Return (X, Y) of the center of cell containing provided text 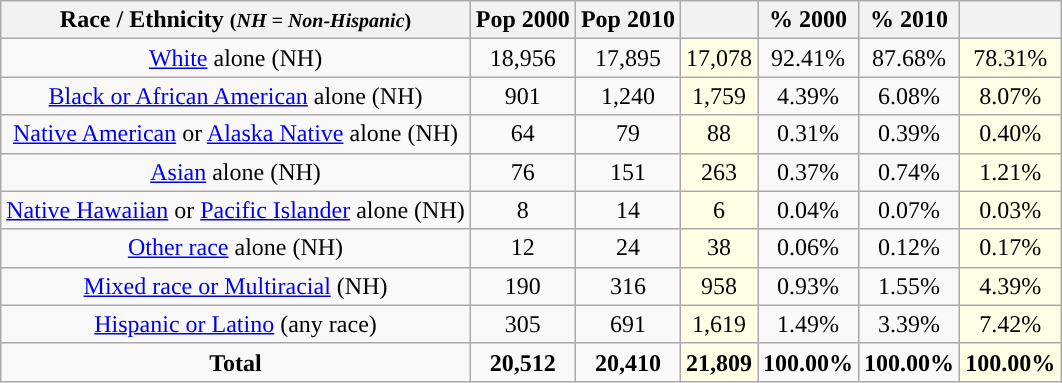
88 (718, 134)
0.12% (910, 248)
Asian alone (NH) (236, 172)
24 (628, 248)
21,809 (718, 362)
12 (522, 248)
Total (236, 362)
Native American or Alaska Native alone (NH) (236, 134)
316 (628, 286)
0.37% (808, 172)
0.74% (910, 172)
958 (718, 286)
17,078 (718, 58)
1.21% (1010, 172)
64 (522, 134)
20,512 (522, 362)
87.68% (910, 58)
6 (718, 210)
151 (628, 172)
1.49% (808, 324)
0.31% (808, 134)
17,895 (628, 58)
0.17% (1010, 248)
Race / Ethnicity (NH = Non-Hispanic) (236, 20)
3.39% (910, 324)
1.55% (910, 286)
Pop 2000 (522, 20)
6.08% (910, 96)
% 2000 (808, 20)
92.41% (808, 58)
691 (628, 324)
305 (522, 324)
0.03% (1010, 210)
0.93% (808, 286)
38 (718, 248)
190 (522, 286)
79 (628, 134)
14 (628, 210)
0.06% (808, 248)
Other race alone (NH) (236, 248)
0.07% (910, 210)
1,240 (628, 96)
8.07% (1010, 96)
263 (718, 172)
1,759 (718, 96)
White alone (NH) (236, 58)
Native Hawaiian or Pacific Islander alone (NH) (236, 210)
Black or African American alone (NH) (236, 96)
Pop 2010 (628, 20)
1,619 (718, 324)
0.04% (808, 210)
20,410 (628, 362)
76 (522, 172)
78.31% (1010, 58)
7.42% (1010, 324)
0.39% (910, 134)
Hispanic or Latino (any race) (236, 324)
0.40% (1010, 134)
% 2010 (910, 20)
18,956 (522, 58)
8 (522, 210)
Mixed race or Multiracial (NH) (236, 286)
901 (522, 96)
